Identify which cell holds the provided text, then report its (x, y) central coordinate. 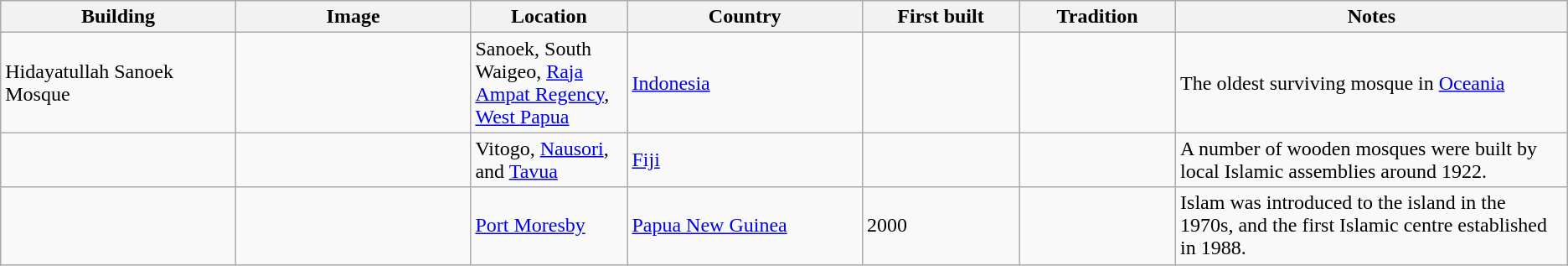
First built (940, 17)
Fiji (745, 159)
Papua New Guinea (745, 226)
Image (353, 17)
Hidayatullah Sanoek Mosque (119, 82)
Building (119, 17)
Country (745, 17)
Islam was introduced to the island in the 1970s, and the first Islamic centre established in 1988. (1372, 226)
The oldest surviving mosque in Oceania (1372, 82)
Notes (1372, 17)
Sanoek, South Waigeo, Raja Ampat Regency, West Papua (549, 82)
Tradition (1097, 17)
Port Moresby (549, 226)
Indonesia (745, 82)
Vitogo, Nausori, and Tavua (549, 159)
2000 (940, 226)
Location (549, 17)
A number of wooden mosques were built by local Islamic assemblies around 1922. (1372, 159)
